Pinpoint the cell where the given text exists, returning its (x, y) midpoint coordinate. 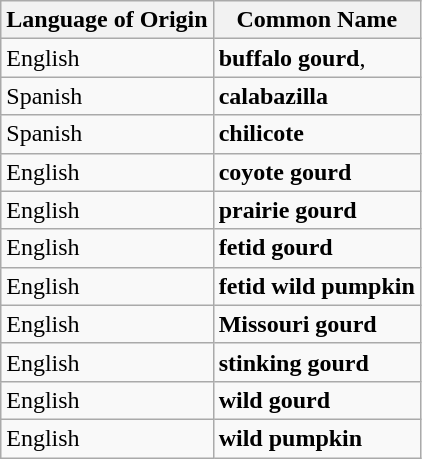
Language of Origin (107, 20)
stinking gourd (316, 362)
fetid gourd (316, 248)
prairie gourd (316, 210)
Missouri gourd (316, 324)
wild pumpkin (316, 438)
buffalo gourd, (316, 58)
calabazilla (316, 96)
coyote gourd (316, 172)
fetid wild pumpkin (316, 286)
chilicote (316, 134)
wild gourd (316, 400)
Common Name (316, 20)
